Output the [x, y] coordinate of the center of the cell containing the given text.  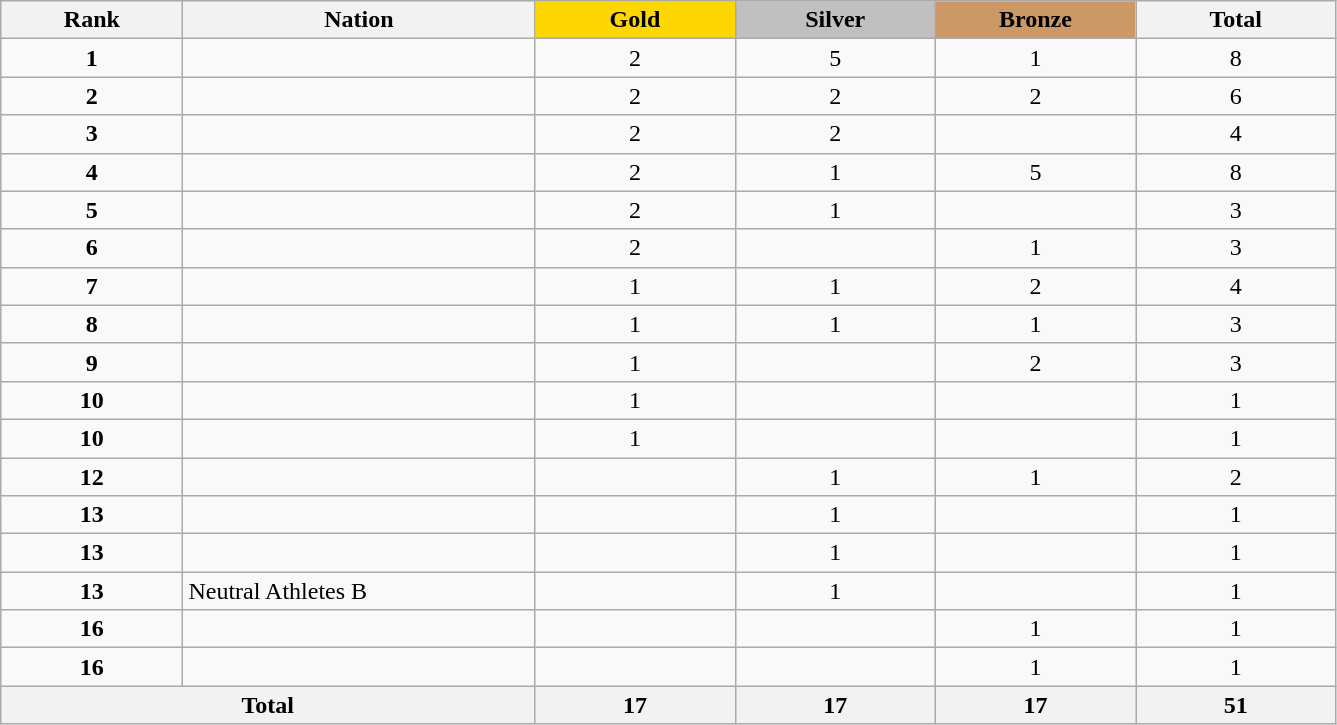
Gold [635, 20]
Bronze [1035, 20]
Neutral Athletes B [359, 591]
7 [92, 286]
Nation [359, 20]
Silver [835, 20]
Rank [92, 20]
9 [92, 362]
51 [1236, 705]
12 [92, 477]
